Provide the (x, y) coordinate of the cell's center where the given text is located.  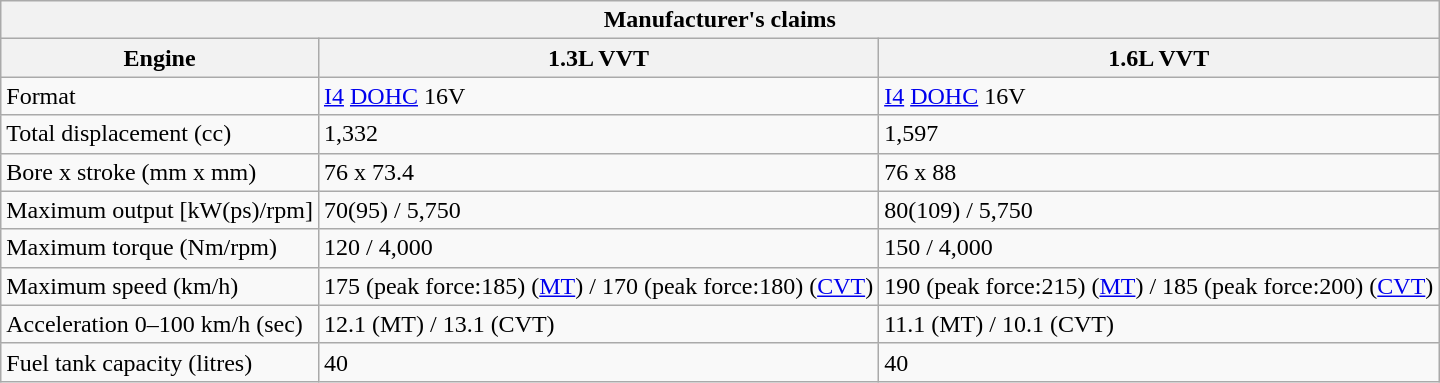
76 x 88 (1159, 172)
150 / 4,000 (1159, 248)
Manufacturer's claims (720, 20)
76 x 73.4 (598, 172)
Total displacement (cc) (160, 134)
Maximum output [kW(ps)/rpm] (160, 210)
175 (peak force:185) (MT) / 170 (peak force:180) (CVT) (598, 286)
80(109) / 5,750 (1159, 210)
Format (160, 96)
Maximum speed (km/h) (160, 286)
1.6L VVT (1159, 58)
12.1 (MT) / 13.1 (CVT) (598, 324)
1,332 (598, 134)
190 (peak force:215) (MT) / 185 (peak force:200) (CVT) (1159, 286)
Fuel tank capacity (litres) (160, 362)
70(95) / 5,750 (598, 210)
Engine (160, 58)
11.1 (MT) / 10.1 (CVT) (1159, 324)
Maximum torque (Nm/rpm) (160, 248)
1.3L VVT (598, 58)
120 / 4,000 (598, 248)
1,597 (1159, 134)
Bore x stroke (mm x mm) (160, 172)
Acceleration 0–100 km/h (sec) (160, 324)
